Capture the cell that displays the provided text and extract its [X, Y] central coordinate. 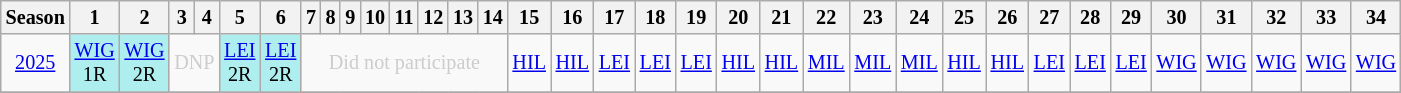
27 [1050, 18]
33 [1326, 18]
WIG2R [145, 63]
30 [1177, 18]
Did not participate [404, 63]
14 [493, 18]
WIG1R [95, 63]
28 [1090, 18]
15 [530, 18]
2 [145, 18]
16 [572, 18]
8 [331, 18]
11 [404, 18]
34 [1376, 18]
9 [350, 18]
22 [826, 18]
2025 [36, 63]
21 [782, 18]
24 [920, 18]
1 [95, 18]
19 [696, 18]
12 [433, 18]
5 [240, 18]
4 [206, 18]
18 [656, 18]
6 [280, 18]
7 [311, 18]
23 [872, 18]
25 [964, 18]
26 [1008, 18]
17 [614, 18]
31 [1226, 18]
10 [375, 18]
29 [1132, 18]
32 [1276, 18]
20 [738, 18]
13 [463, 18]
Season [36, 18]
3 [182, 18]
DNP [194, 63]
